Pinpoint the cell where the given text exists, returning its [X, Y] midpoint coordinate. 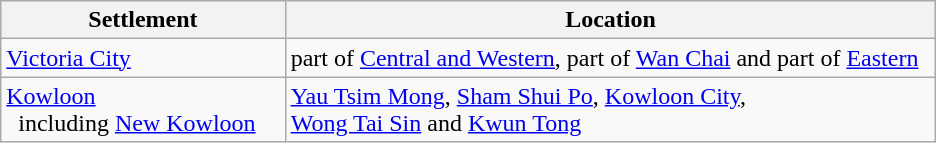
Location [610, 20]
Kowloon including New Kowloon [143, 110]
Victoria City [143, 58]
Yau Tsim Mong, Sham Shui Po, Kowloon City, Wong Tai Sin and Kwun Tong [610, 110]
Settlement [143, 20]
part of Central and Western, part of Wan Chai and part of Eastern [610, 58]
